For the text-containing cell, return its midpoint in [X, Y] coordinate format. 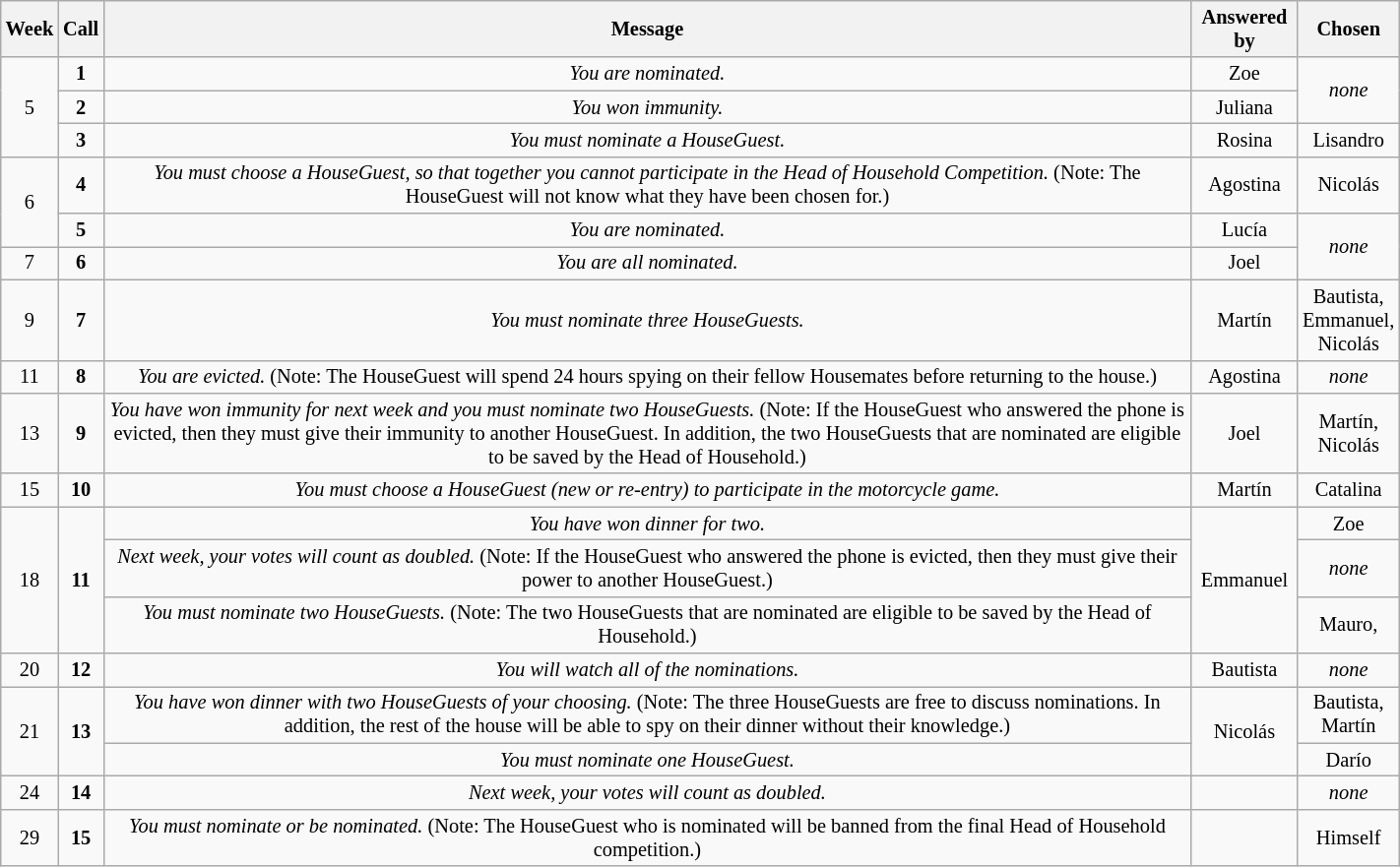
3 [81, 140]
You must nominate or be nominated. (Note: The HouseGuest who is nominated will be banned from the final Head of Household competition.) [648, 837]
8 [81, 377]
12 [81, 670]
14 [81, 792]
Message [648, 29]
Martín,Nicolás [1349, 433]
24 [30, 792]
You must nominate a HouseGuest. [648, 140]
You must nominate one HouseGuest. [648, 760]
Darío [1349, 760]
2 [81, 107]
Answered by [1244, 29]
You are evicted. (Note: The HouseGuest will spend 24 hours spying on their fellow Housemates before returning to the house.) [648, 377]
Lisandro [1349, 140]
Week [30, 29]
Mauro, [1349, 625]
Bautista,Martín [1349, 714]
You must nominate two HouseGuests. (Note: The two HouseGuests that are nominated are eligible to be saved by the Head of Household.) [648, 625]
You will watch all of the nominations. [648, 670]
Catalina [1349, 490]
20 [30, 670]
18 [30, 581]
4 [81, 185]
29 [30, 837]
21 [30, 730]
Himself [1349, 837]
You must choose a HouseGuest (new or re-entry) to participate in the motorcycle game. [648, 490]
Lucía [1244, 230]
Call [81, 29]
10 [81, 490]
You must nominate three HouseGuests. [648, 320]
You are all nominated. [648, 263]
Juliana [1244, 107]
1 [81, 74]
Emmanuel [1244, 581]
You won immunity. [648, 107]
Rosina [1244, 140]
You have won dinner for two. [648, 524]
Next week, your votes will count as doubled. [648, 792]
Chosen [1349, 29]
Bautista,Emmanuel,Nicolás [1349, 320]
Bautista [1244, 670]
